Locate the cell with the specified text and output its (X, Y) center coordinate. 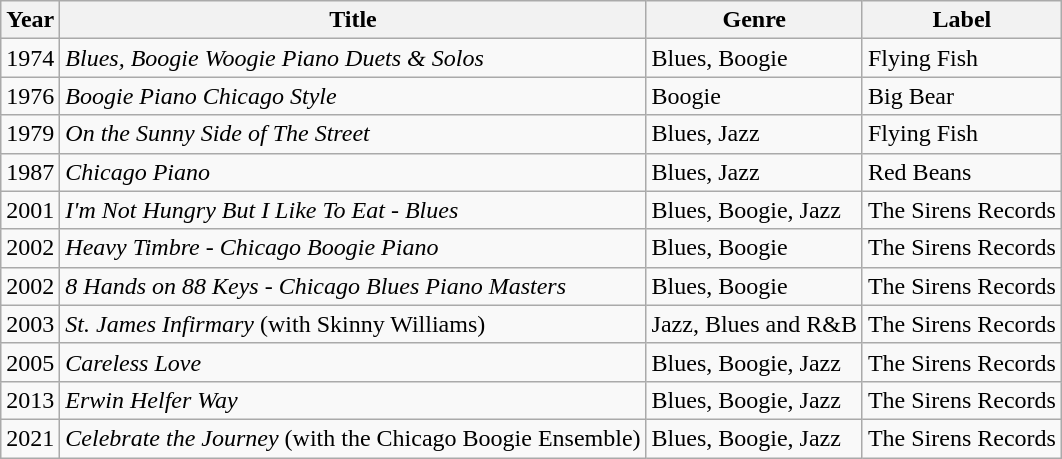
Careless Love (353, 362)
Chicago Piano (353, 172)
Title (353, 20)
1987 (30, 172)
2021 (30, 438)
Label (962, 20)
Blues, Boogie Woogie Piano Duets & Solos (353, 58)
2013 (30, 400)
2001 (30, 210)
8 Hands on 88 Keys - Chicago Blues Piano Masters (353, 286)
Heavy Timbre - Chicago Boogie Piano (353, 248)
Genre (754, 20)
Big Bear (962, 96)
Jazz, Blues and R&B (754, 324)
1976 (30, 96)
Boogie Piano Chicago Style (353, 96)
Erwin Helfer Way (353, 400)
St. James Infirmary (with Skinny Williams) (353, 324)
2005 (30, 362)
Year (30, 20)
On the Sunny Side of The Street (353, 134)
1979 (30, 134)
Red Beans (962, 172)
Boogie (754, 96)
2003 (30, 324)
Celebrate the Journey (with the Chicago Boogie Ensemble) (353, 438)
1974 (30, 58)
I'm Not Hungry But I Like To Eat - Blues (353, 210)
